Extract the (x, y) coordinate from the center of the cell holding the provided text.  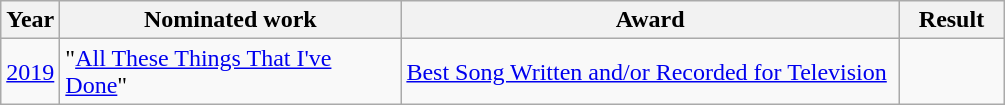
Best Song Written and/or Recorded for Television (650, 72)
2019 (30, 72)
"All These Things That I've Done" (230, 72)
Result (951, 20)
Award (650, 20)
Nominated work (230, 20)
Year (30, 20)
